Return the [X, Y] coordinate for the center point of the cell that contains the specified text.  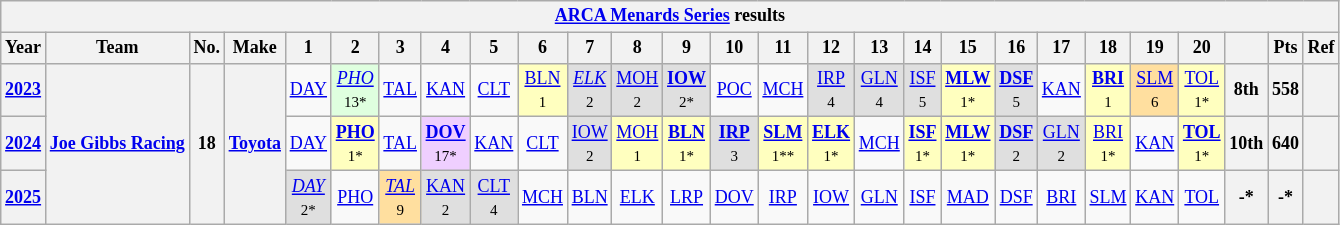
19 [1155, 48]
ISF1* [922, 144]
4 [446, 48]
ISF5 [922, 90]
Pts [1286, 48]
1 [308, 48]
POC [734, 90]
15 [968, 48]
8 [638, 48]
10 [734, 48]
GLN4 [879, 90]
CLT4 [494, 197]
DOV [734, 197]
14 [922, 48]
BRI1* [1108, 144]
PHO13* [355, 90]
2025 [24, 197]
17 [1062, 48]
ELK2 [590, 90]
SLM1** [783, 144]
Team [117, 48]
SLM6 [1155, 90]
DAY2* [308, 197]
TOL [1202, 197]
2024 [24, 144]
11 [783, 48]
6 [543, 48]
GLN [879, 197]
9 [687, 48]
13 [879, 48]
PHO1* [355, 144]
DOV17* [446, 144]
558 [1286, 90]
ELK1* [832, 144]
IOW2* [687, 90]
16 [1016, 48]
IOW2 [590, 144]
Year [24, 48]
KAN2 [446, 197]
IRP3 [734, 144]
2023 [24, 90]
IRP4 [832, 90]
IRP [783, 197]
BLN1* [687, 144]
TAL9 [400, 197]
20 [1202, 48]
DSF2 [1016, 144]
ISF [922, 197]
5 [494, 48]
ELK [638, 197]
GLN2 [1062, 144]
12 [832, 48]
MOH1 [638, 144]
Ref [1321, 48]
Make [254, 48]
DSF [1016, 197]
ARCA Menards Series results [670, 16]
Joe Gibbs Racing [117, 144]
No. [206, 48]
SLM [1108, 197]
Toyota [254, 144]
MAD [968, 197]
LRP [687, 197]
MOH2 [638, 90]
3 [400, 48]
8th [1246, 90]
640 [1286, 144]
BLN [590, 197]
DSF5 [1016, 90]
IOW [832, 197]
10th [1246, 144]
BLN1 [543, 90]
2 [355, 48]
7 [590, 48]
PHO [355, 197]
BRI1 [1108, 90]
BRI [1062, 197]
